Find where the given text appears and provide that cell's center as [x, y] coordinate. 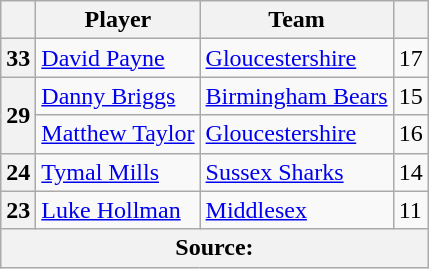
11 [410, 210]
23 [18, 210]
Danny Briggs [118, 96]
David Payne [118, 58]
15 [410, 96]
Middlesex [296, 210]
24 [18, 172]
16 [410, 134]
Team [296, 20]
33 [18, 58]
29 [18, 115]
Sussex Sharks [296, 172]
14 [410, 172]
Player [118, 20]
Birmingham Bears [296, 96]
Tymal Mills [118, 172]
Source: [214, 248]
Luke Hollman [118, 210]
17 [410, 58]
Matthew Taylor [118, 134]
